Identify which cell holds the provided text, then report its [X, Y] central coordinate. 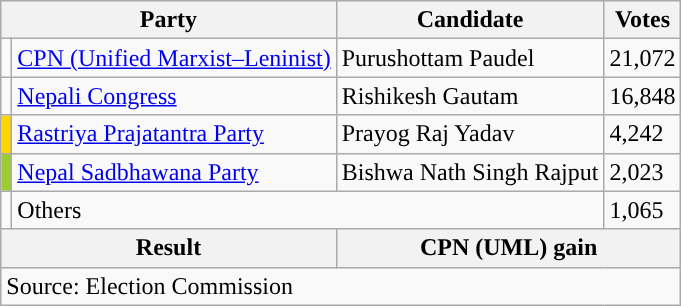
Purushottam Paudel [470, 58]
2,023 [642, 172]
Source: Election Commission [341, 286]
16,848 [642, 96]
Others [308, 210]
Bishwa Nath Singh Rajput [470, 172]
CPN (Unified Marxist–Leninist) [174, 58]
4,242 [642, 134]
Result [168, 248]
CPN (UML) gain [508, 248]
1,065 [642, 210]
Rastriya Prajatantra Party [174, 134]
Party [168, 20]
Rishikesh Gautam [470, 96]
Votes [642, 20]
21,072 [642, 58]
Nepali Congress [174, 96]
Nepal Sadbhawana Party [174, 172]
Candidate [470, 20]
Prayog Raj Yadav [470, 134]
